Locate the cell with the specified text and output its (x, y) center coordinate. 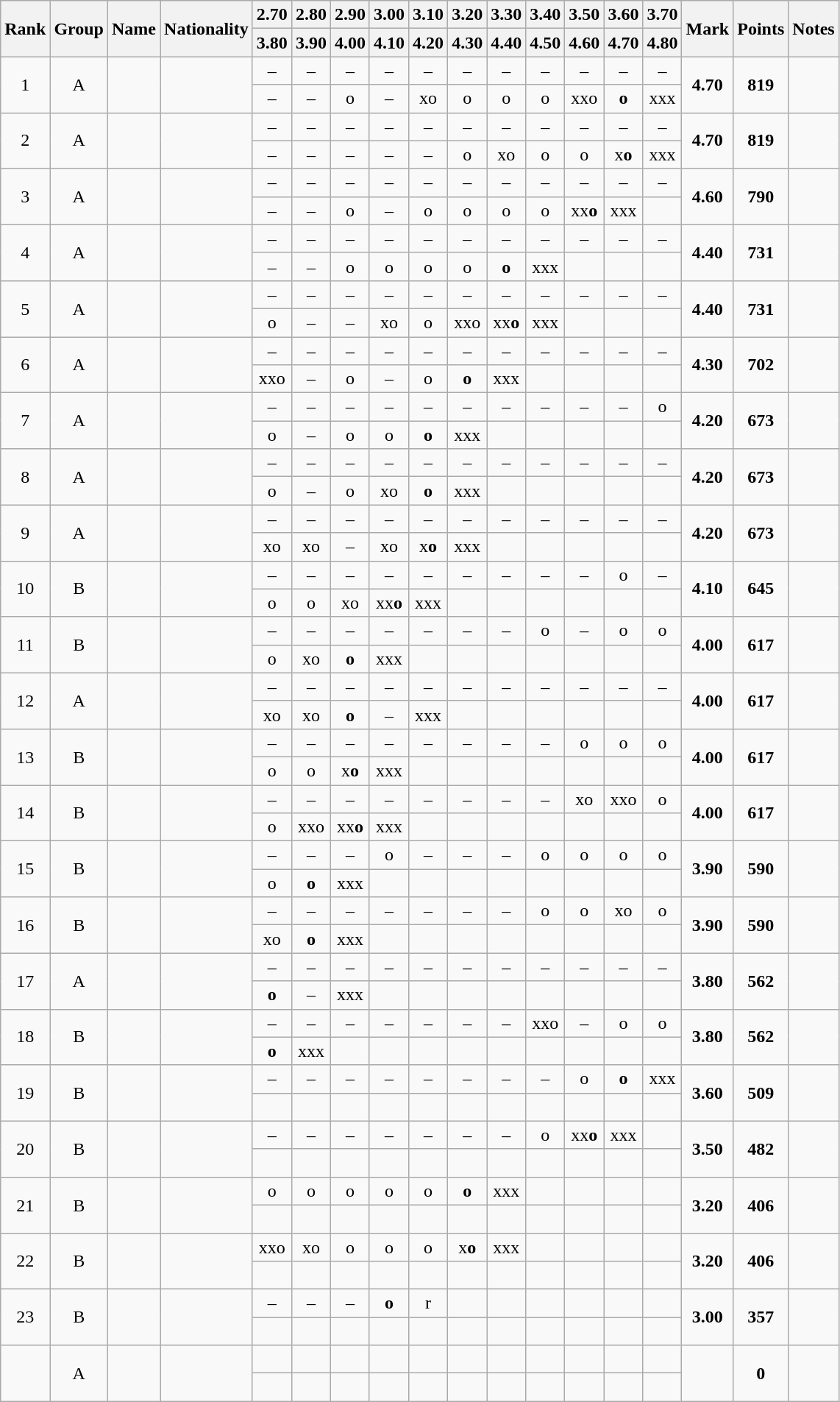
14 (25, 812)
11 (25, 645)
22 (25, 1261)
4 (25, 252)
5 (25, 308)
19 (25, 1093)
7 (25, 421)
4.80 (662, 43)
0 (761, 1373)
21 (25, 1205)
13 (25, 757)
3.10 (428, 15)
17 (25, 981)
702 (761, 365)
3.40 (546, 15)
10 (25, 589)
Group (79, 29)
Name (134, 29)
482 (761, 1149)
2 (25, 141)
3 (25, 197)
790 (761, 197)
Nationality (207, 29)
4.50 (546, 43)
Points (761, 29)
1 (25, 85)
2.90 (350, 15)
20 (25, 1149)
r (428, 1303)
2.80 (310, 15)
9 (25, 533)
509 (761, 1093)
6 (25, 365)
8 (25, 477)
3.30 (506, 15)
23 (25, 1317)
12 (25, 701)
15 (25, 869)
2.70 (272, 15)
Mark (708, 29)
Notes (814, 29)
Rank (25, 29)
16 (25, 925)
18 (25, 1037)
3.70 (662, 15)
357 (761, 1317)
645 (761, 589)
